Capture the cell that displays the provided text and extract its (x, y) central coordinate. 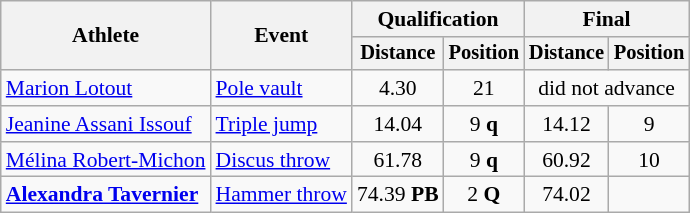
Pole vault (282, 88)
Triple jump (282, 124)
did not advance (606, 88)
74.02 (566, 195)
Event (282, 36)
Hammer throw (282, 195)
4.30 (398, 88)
2 Q (484, 195)
74.39 PB (398, 195)
Qualification (438, 19)
Discus throw (282, 160)
Mélina Robert-Michon (106, 160)
Athlete (106, 36)
21 (484, 88)
Alexandra Tavernier (106, 195)
14.04 (398, 124)
14.12 (566, 124)
Final (606, 19)
61.78 (398, 160)
9 (649, 124)
10 (649, 160)
60.92 (566, 160)
Marion Lotout (106, 88)
Jeanine Assani Issouf (106, 124)
